Identify which cell holds the provided text, then report its [X, Y] central coordinate. 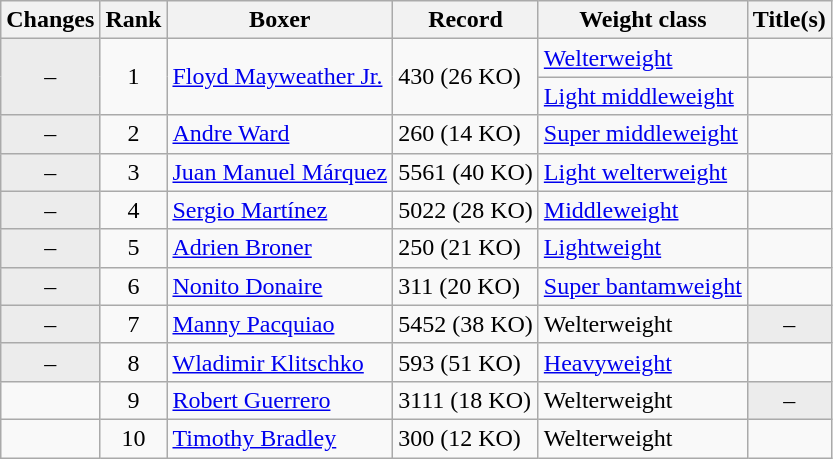
Record [466, 20]
Light middleweight [642, 96]
Wladimir Klitschko [280, 362]
300 (12 KO) [466, 438]
2 [134, 134]
4 [134, 210]
Robert Guerrero [280, 400]
Title(s) [789, 20]
Weight class [642, 20]
430 (26 KO) [466, 77]
260 (14 KO) [466, 134]
1 [134, 77]
Changes [50, 20]
3111 (18 KO) [466, 400]
Super middleweight [642, 134]
311 (20 KO) [466, 286]
5 [134, 248]
Lightweight [642, 248]
5561 (40 KO) [466, 172]
10 [134, 438]
7 [134, 324]
250 (21 KO) [466, 248]
8 [134, 362]
Light welterweight [642, 172]
Juan Manuel Márquez [280, 172]
6 [134, 286]
5452 (38 KO) [466, 324]
Rank [134, 20]
Nonito Donaire [280, 286]
Super bantamweight [642, 286]
593 (51 KO) [466, 362]
Floyd Mayweather Jr. [280, 77]
Timothy Bradley [280, 438]
Middleweight [642, 210]
Adrien Broner [280, 248]
Boxer [280, 20]
Heavyweight [642, 362]
Sergio Martínez [280, 210]
5022 (28 KO) [466, 210]
Andre Ward [280, 134]
Manny Pacquiao [280, 324]
9 [134, 400]
3 [134, 172]
